Extract the (x, y) coordinate from the center of the cell holding the provided text.  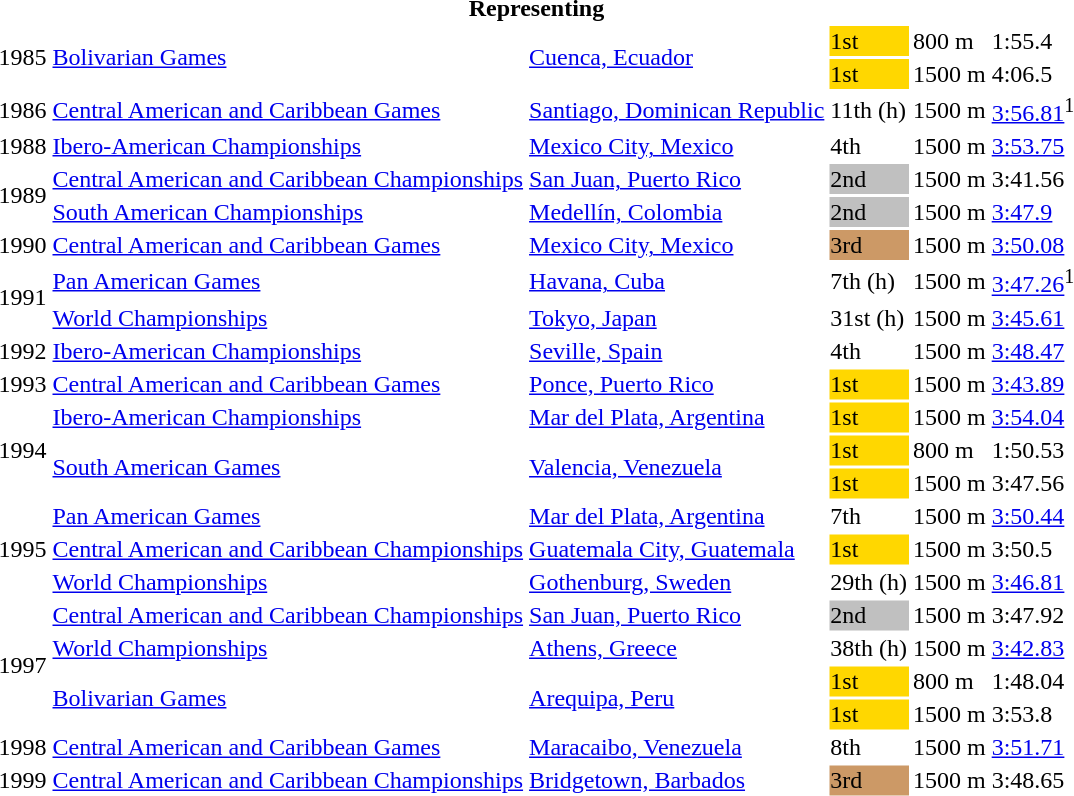
7th (869, 516)
29th (h) (869, 582)
Maracaibo, Venezuela (677, 747)
7th (h) (869, 281)
Santiago, Dominican Republic (677, 110)
Athens, Greece (677, 648)
Cuenca, Ecuador (677, 58)
Seville, Spain (677, 351)
Guatemala City, Guatemala (677, 549)
31st (h) (869, 318)
Gothenburg, Sweden (677, 582)
South American Games (288, 466)
Arequipa, Peru (677, 698)
Tokyo, Japan (677, 318)
11th (h) (869, 110)
Bridgetown, Barbados (677, 780)
8th (869, 747)
Ponce, Puerto Rico (677, 384)
Medellín, Colombia (677, 212)
South American Championships (288, 212)
Havana, Cuba (677, 281)
Valencia, Venezuela (677, 466)
38th (h) (869, 648)
